From the cell containing the given text, extract its center point as [x, y] coordinate. 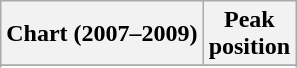
Chart (2007–2009) [102, 34]
Peakposition [249, 34]
